Output the [x, y] coordinate of the center of the cell containing the given text.  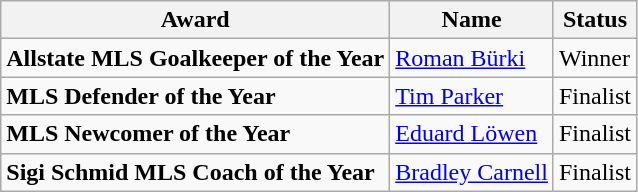
Bradley Carnell [472, 172]
MLS Defender of the Year [196, 96]
Tim Parker [472, 96]
Name [472, 20]
Award [196, 20]
Allstate MLS Goalkeeper of the Year [196, 58]
MLS Newcomer of the Year [196, 134]
Roman Bürki [472, 58]
Status [594, 20]
Eduard Löwen [472, 134]
Winner [594, 58]
Sigi Schmid MLS Coach of the Year [196, 172]
